Extract the [X, Y] coordinate from the center of the cell holding the provided text.  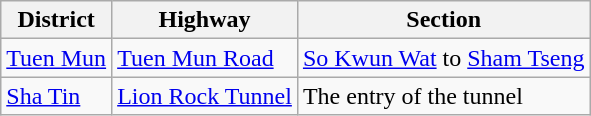
Tuen Mun Road [205, 58]
Sha Tin [56, 96]
Section [444, 20]
So Kwun Wat to Sham Tseng [444, 58]
Lion Rock Tunnel [205, 96]
The entry of the tunnel [444, 96]
Tuen Mun [56, 58]
Highway [205, 20]
District [56, 20]
